Return (X, Y) of the center of cell containing provided text 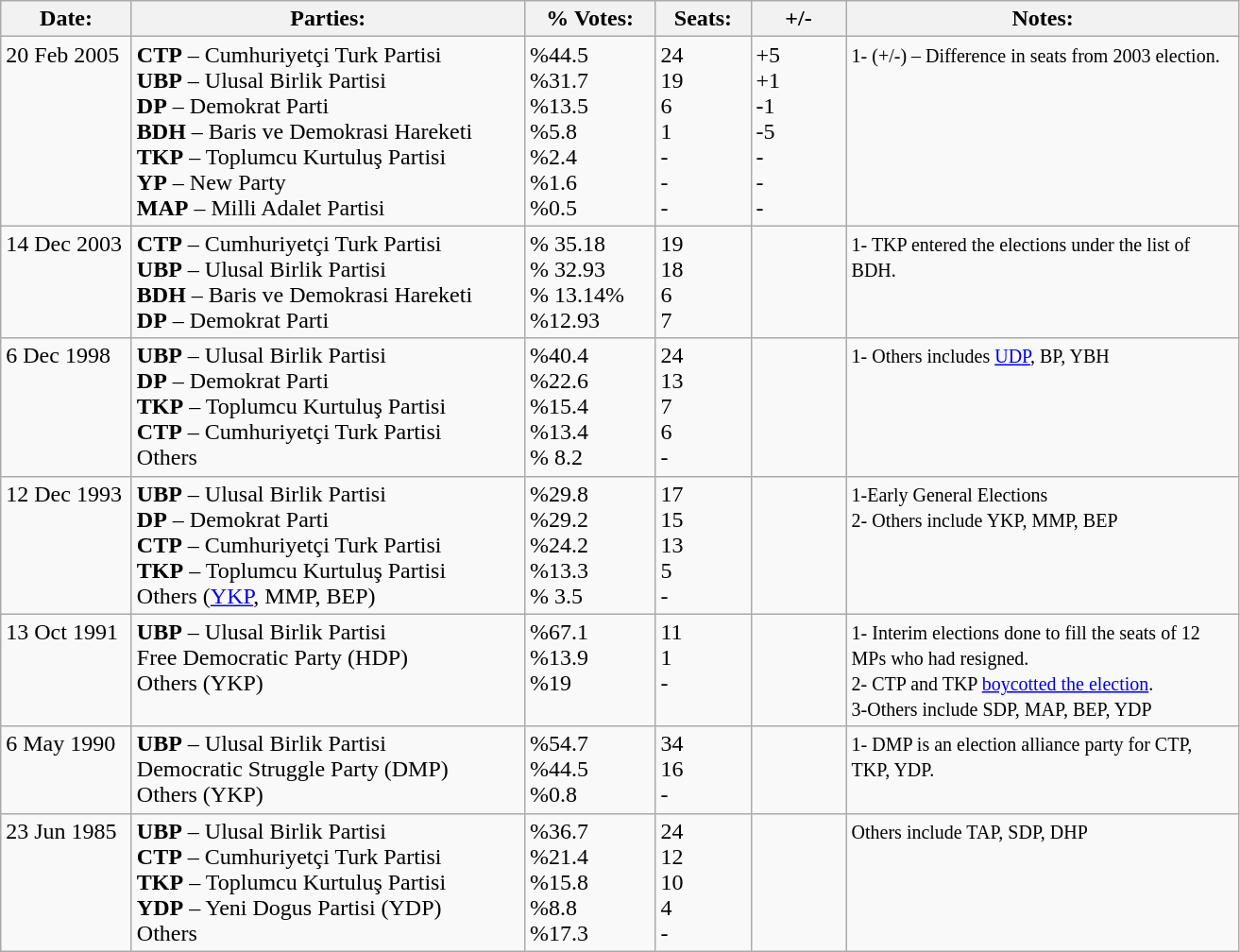
6 May 1990 (66, 770)
%29.8 %29.2 %24.2 %13.3 % 3.5 (589, 545)
1- TKP entered the elections under the list of BDH. (1043, 281)
%36.7 %21.4 %15.8%8.8%17.3 (589, 882)
2412104- (703, 882)
3416- (703, 770)
6 Dec 1998 (66, 407)
Seats: (703, 19)
Notes: (1043, 19)
1-Early General Elections2- Others include YKP, MMP, BEP (1043, 545)
+5+1-1-5--- (799, 131)
1715135- (703, 545)
23 Jun 1985 (66, 882)
UBP – Ulusal Birlik Partisi CTP – Cumhuriyetçi Turk PartisiTKP – Toplumcu Kurtuluş PartisiYDP – Yeni Dogus Partisi (YDP)Others (328, 882)
% Votes: (589, 19)
1- (+/-) – Difference in seats from 2003 election. (1043, 131)
241961--- (703, 131)
%40.4 %22.6 %15.4 %13.4 % 8.2 (589, 407)
UBP – Ulusal Birlik Partisi DP – Demokrat PartiTKP – Toplumcu Kurtuluş PartisiCTP – Cumhuriyetçi Turk PartisiOthers (328, 407)
13 Oct 1991 (66, 671)
1- Others includes UDP, BP, YBH (1043, 407)
14 Dec 2003 (66, 281)
%67.1 %13.9 %19 (589, 671)
12 Dec 1993 (66, 545)
20 Feb 2005 (66, 131)
Parties: (328, 19)
CTP – Cumhuriyetçi Turk PartisiUBP – Ulusal Birlik Partisi BDH – Baris ve Demokrasi HareketiDP – Demokrat Parti (328, 281)
Date: (66, 19)
1- Interim elections done to fill the seats of 12 MPs who had resigned.2- CTP and TKP boycotted the election.3-Others include SDP, MAP, BEP, YDP (1043, 671)
191867 (703, 281)
%54.7 %44.5 %0.8 (589, 770)
%44.5%31.7%13.5%5.8%2.4%1.6%0.5 (589, 131)
+/- (799, 19)
UBP – Ulusal Birlik PartisiDemocratic Struggle Party (DMP) Others (YKP) (328, 770)
1- DMP is an election alliance party for CTP, TKP, YDP. (1043, 770)
241376- (703, 407)
UBP – Ulusal Birlik Partisi Free Democratic Party (HDP) Others (YKP) (328, 671)
UBP – Ulusal Birlik PartisiDP – Demokrat PartiCTP – Cumhuriyetçi Turk PartisiTKP – Toplumcu Kurtuluş PartisiOthers (YKP, MMP, BEP) (328, 545)
% 35.18% 32.93% 13.14% %12.93 (589, 281)
111- (703, 671)
Others include TAP, SDP, DHP (1043, 882)
